Locate the cell with the specified text and output its (X, Y) center coordinate. 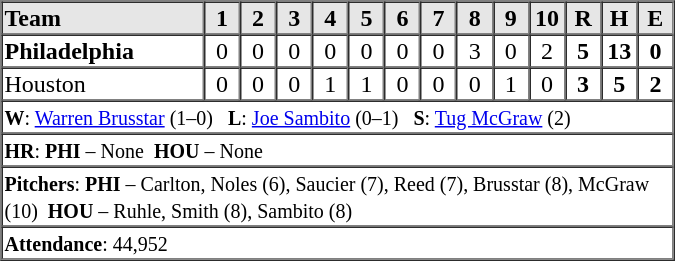
Team (103, 18)
R (583, 18)
Pitchers: PHI – Carlton, Noles (6), Saucier (7), Reed (7), Brusstar (8), McGraw (10) HOU – Ruhle, Smith (8), Sambito (8) (338, 196)
W: Warren Brusstar (1–0) L: Joe Sambito (0–1) S: Tug McGraw (2) (338, 116)
Philadelphia (103, 50)
8 (475, 18)
E (655, 18)
Attendance: 44,952 (338, 242)
10 (547, 18)
HR: PHI – None HOU – None (338, 150)
H (619, 18)
4 (330, 18)
7 (439, 18)
13 (619, 50)
9 (511, 18)
6 (402, 18)
Houston (103, 84)
